Scan for the cell matching the given text and deliver its [X, Y] coordinate at center. 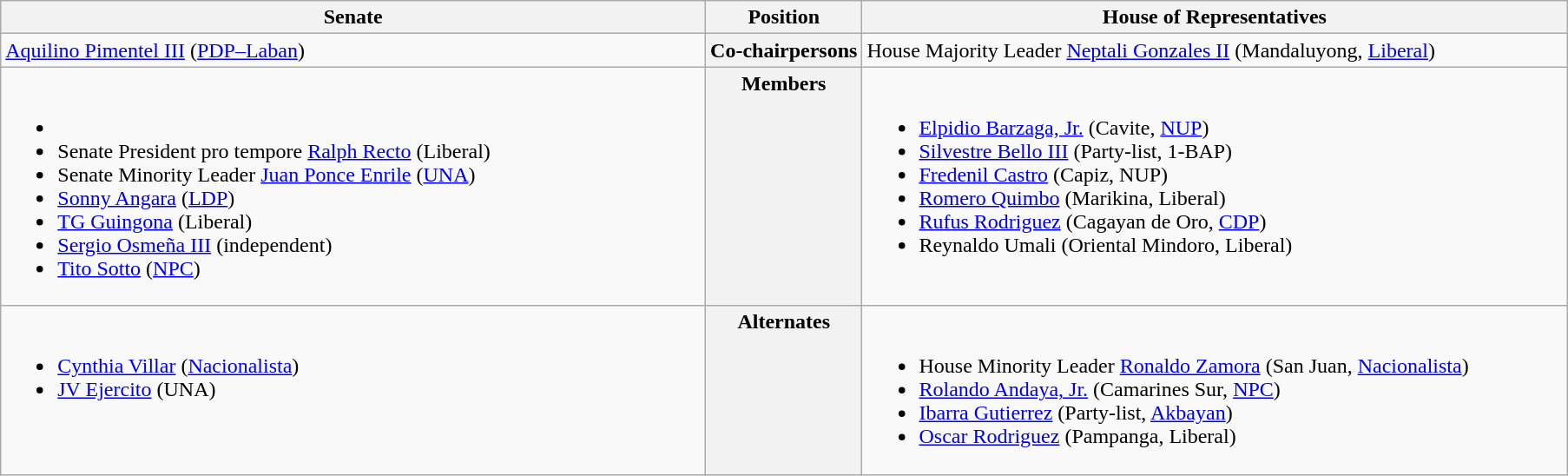
Cynthia Villar (Nacionalista)JV Ejercito (UNA) [353, 390]
Position [784, 17]
Alternates [784, 390]
Members [784, 186]
Co-chairpersons [784, 50]
Aquilino Pimentel III (PDP–Laban) [353, 50]
House of Representatives [1215, 17]
Senate [353, 17]
House Majority Leader Neptali Gonzales II (Mandaluyong, Liberal) [1215, 50]
